Search for the cell housing the specified text and yield its (x, y) center coordinate. 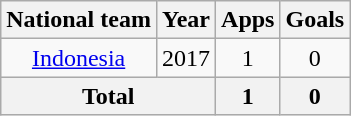
Year (186, 20)
Indonesia (79, 58)
Total (108, 96)
National team (79, 20)
2017 (186, 58)
Apps (248, 20)
Goals (315, 20)
